Find where the given text appears and provide that cell's center as [x, y] coordinate. 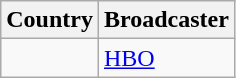
HBO [166, 58]
Country [50, 20]
Broadcaster [166, 20]
